Capture the cell that displays the provided text and extract its (X, Y) central coordinate. 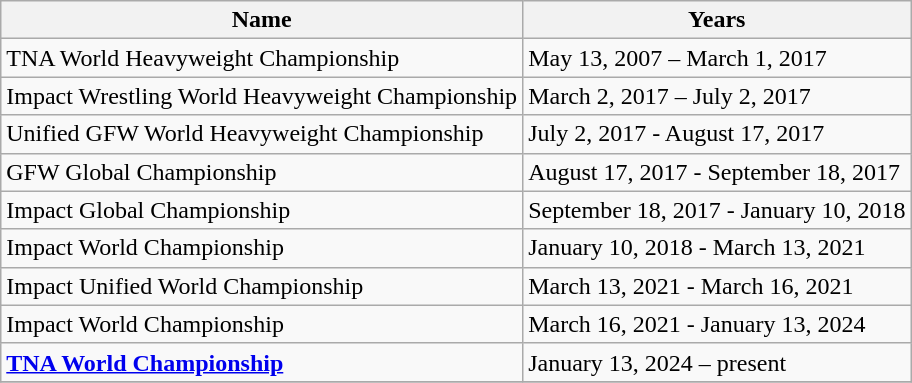
Impact Unified World Championship (262, 286)
Unified GFW World Heavyweight Championship (262, 134)
January 13, 2024 – present (717, 362)
January 10, 2018 - March 13, 2021 (717, 248)
GFW Global Championship (262, 172)
May 13, 2007 – March 1, 2017 (717, 58)
March 2, 2017 – July 2, 2017 (717, 96)
March 13, 2021 - March 16, 2021 (717, 286)
TNA World Championship (262, 362)
Impact Wrestling World Heavyweight Championship (262, 96)
Impact Global Championship (262, 210)
September 18, 2017 - January 10, 2018 (717, 210)
March 16, 2021 - January 13, 2024 (717, 324)
Years (717, 20)
Name (262, 20)
TNA World Heavyweight Championship (262, 58)
August 17, 2017 - September 18, 2017 (717, 172)
July 2, 2017 - August 17, 2017 (717, 134)
